Return the [x, y] coordinate for the center point of the cell that contains the specified text.  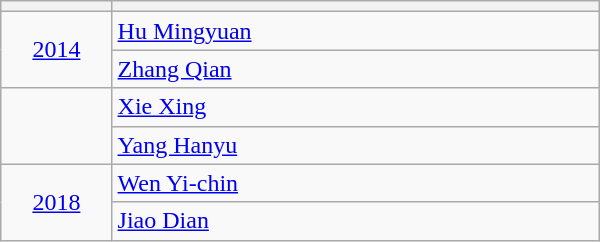
Jiao Dian [356, 221]
Wen Yi-chin [356, 183]
2018 [56, 202]
Yang Hanyu [356, 145]
Hu Mingyuan [356, 31]
Zhang Qian [356, 69]
Xie Xing [356, 107]
2014 [56, 50]
